Extract the (X, Y) coordinate from the center of the cell holding the provided text.  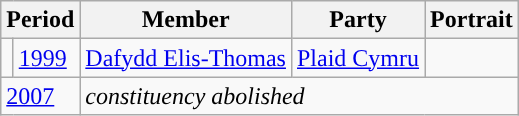
Member (186, 20)
constituency abolished (299, 96)
2007 (40, 96)
Plaid Cymru (358, 58)
Portrait (472, 20)
Period (40, 20)
1999 (46, 58)
Party (358, 20)
Dafydd Elis-Thomas (186, 58)
